Search for the cell housing the specified text and yield its [X, Y] center coordinate. 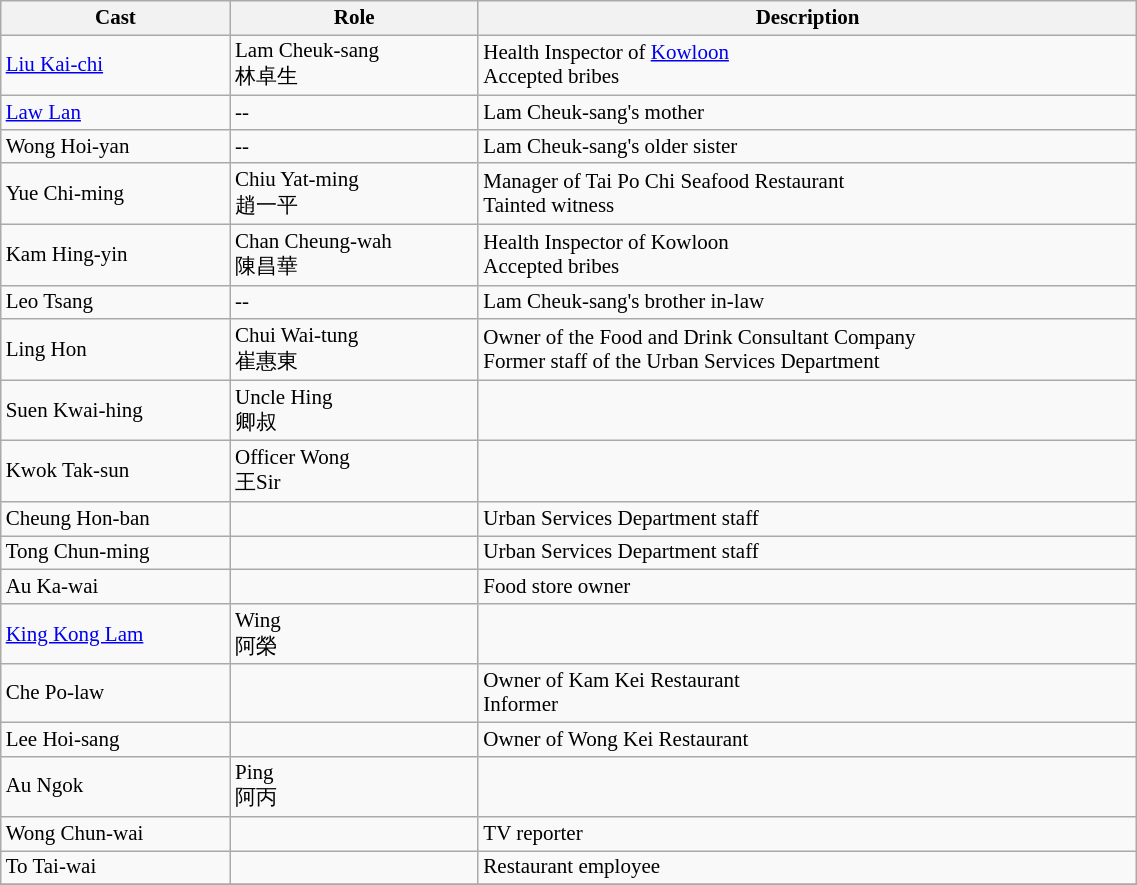
Che Po-law [116, 693]
Lam Cheuk-sang's older sister [807, 146]
Owner of Wong Kei Restaurant [807, 739]
Leo Tsang [116, 302]
Officer Wong王Sir [354, 472]
Cast [116, 18]
Wing阿榮 [354, 634]
Restaurant employee [807, 868]
Liu Kai-chi [116, 66]
Law Lan [116, 113]
Ling Hon [116, 350]
Au Ka-wai [116, 586]
Tong Chun-ming [116, 553]
Chiu Yat-ming趙一平 [354, 194]
Owner of the Food and Drink Consultant CompanyFormer staff of the Urban Services Department [807, 350]
Manager of Tai Po Chi Seafood RestaurantTainted witness [807, 194]
Lam Cheuk-sang林卓生 [354, 66]
King Kong Lam [116, 634]
To Tai-wai [116, 868]
Uncle Hing卿叔 [354, 410]
Wong Hoi-yan [116, 146]
Kam Hing-yin [116, 254]
Description [807, 18]
Lam Cheuk-sang's mother [807, 113]
Role [354, 18]
Kwok Tak-sun [116, 472]
Chui Wai-tung崔惠東 [354, 350]
Au Ngok [116, 786]
Cheung Hon-ban [116, 519]
Ping阿丙 [354, 786]
Lam Cheuk-sang's brother in-law [807, 302]
Food store owner [807, 586]
Yue Chi-ming [116, 194]
Lee Hoi-sang [116, 739]
Wong Chun-wai [116, 834]
Owner of Kam Kei RestaurantInformer [807, 693]
TV reporter [807, 834]
Chan Cheung-wah陳昌華 [354, 254]
Suen Kwai-hing [116, 410]
